Scan for the cell matching the given text and deliver its [x, y] coordinate at center. 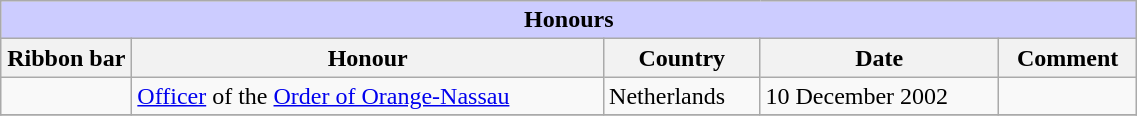
Comment [1067, 58]
Country [682, 58]
Ribbon bar [66, 58]
Honours [569, 20]
10 December 2002 [879, 96]
Netherlands [682, 96]
Officer of the Order of Orange-Nassau [368, 96]
Honour [368, 58]
Date [879, 58]
